Scan for the cell matching the given text and deliver its (x, y) coordinate at center. 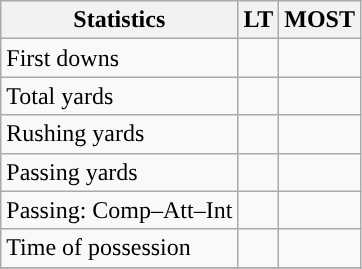
Time of possession (120, 248)
First downs (120, 58)
Statistics (120, 20)
Rushing yards (120, 134)
LT (258, 20)
Total yards (120, 96)
Passing: Comp–Att–Int (120, 210)
Passing yards (120, 172)
MOST (320, 20)
